Return the [x, y] coordinate for the center point of the cell that contains the specified text.  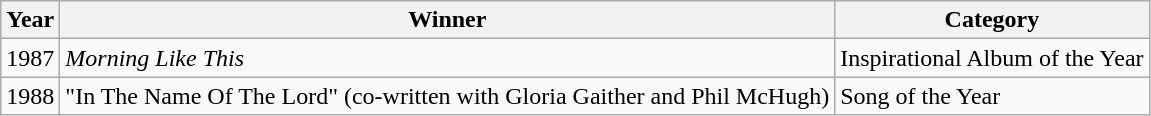
Category [992, 20]
"In The Name Of The Lord" (co-written with Gloria Gaither and Phil McHugh) [448, 96]
Year [30, 20]
Inspirational Album of the Year [992, 58]
Song of the Year [992, 96]
Morning Like This [448, 58]
1987 [30, 58]
Winner [448, 20]
1988 [30, 96]
